Detect which cell encompasses the target text, then output its [X, Y] center coordinate. 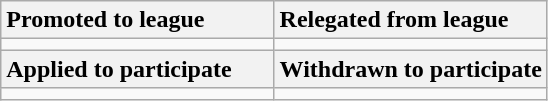
Relegated from league [410, 20]
Withdrawn to participate [410, 69]
Promoted to league [138, 20]
Applied to participate [138, 69]
